From the cell containing the given text, extract its center point as [X, Y] coordinate. 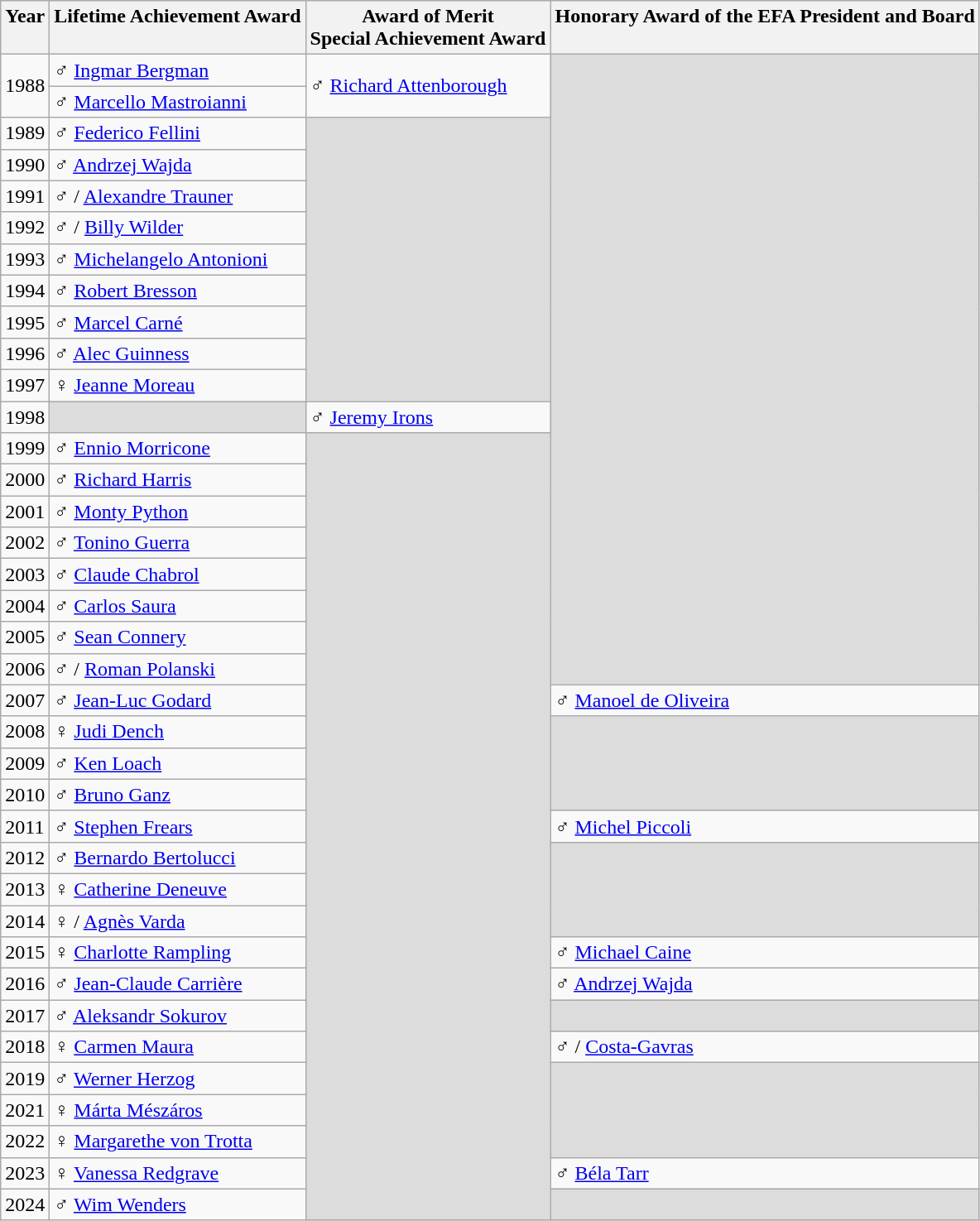
2010 [25, 795]
♀ Márta Mészáros [177, 1110]
2003 [25, 574]
2015 [25, 953]
2001 [25, 512]
♂ Michel Piccoli [765, 826]
2023 [25, 1173]
1988 [25, 86]
♂ Stephen Frears [177, 826]
♂ Marcel Carné [177, 322]
2008 [25, 732]
♂ Monty Python [177, 512]
2004 [25, 606]
♂ Marcello Mastroianni [177, 102]
Award of Merit Special Achievement Award [428, 28]
♂ Bernardo Bertolucci [177, 858]
2000 [25, 480]
♂ Richard Attenborough [428, 86]
1997 [25, 385]
1996 [25, 353]
♂ Jeremy Irons [428, 416]
♂ / Costa-Gavras [765, 1047]
♂ Ken Loach [177, 763]
♀ Jeanne Moreau [177, 385]
♂ Manoel de Oliveira [765, 700]
2002 [25, 543]
♂ Wim Wenders [177, 1204]
1998 [25, 416]
2022 [25, 1142]
2014 [25, 921]
♀ Judi Dench [177, 732]
♂ Carlos Saura [177, 606]
♂ Sean Connery [177, 637]
2013 [25, 889]
♂ Bruno Ganz [177, 795]
♂ Robert Bresson [177, 291]
♂ Ennio Morricone [177, 449]
2019 [25, 1079]
2017 [25, 1016]
Year [25, 28]
1995 [25, 322]
2016 [25, 984]
♂ Aleksandr Sokurov [177, 1016]
2021 [25, 1110]
♂ Michelangelo Antonioni [177, 259]
2006 [25, 669]
2009 [25, 763]
♂ / Billy Wilder [177, 228]
♂ / Alexandre Trauner [177, 196]
♀ Catherine Deneuve [177, 889]
2024 [25, 1204]
1990 [25, 165]
♂ / Roman Polanski [177, 669]
1992 [25, 228]
♂ Alec Guinness [177, 353]
♂ Federico Fellini [177, 133]
♀ Carmen Maura [177, 1047]
♀ Margarethe von Trotta [177, 1142]
♂ Tonino Guerra [177, 543]
1989 [25, 133]
2007 [25, 700]
♀ / Agnès Varda [177, 921]
♀ Vanessa Redgrave [177, 1173]
♂ Michael Caine [765, 953]
♀ Charlotte Rampling [177, 953]
♂ Béla Tarr [765, 1173]
Honorary Award of the EFA President and Board [765, 28]
2018 [25, 1047]
2011 [25, 826]
2012 [25, 858]
♂ Jean-Claude Carrière [177, 984]
Lifetime Achievement Award [177, 28]
♂ Ingmar Bergman [177, 70]
♂ Claude Chabrol [177, 574]
♂ Werner Herzog [177, 1079]
♂ Richard Harris [177, 480]
1991 [25, 196]
♂ Jean-Luc Godard [177, 700]
1993 [25, 259]
1999 [25, 449]
2005 [25, 637]
1994 [25, 291]
